Return (x, y) of the center of cell containing provided text 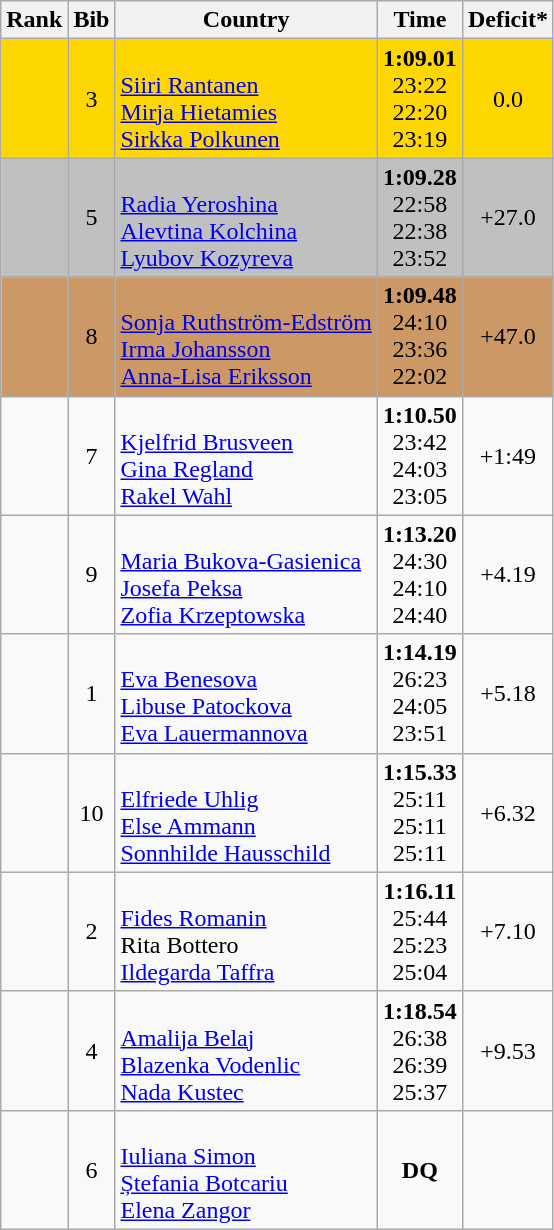
+9.53 (508, 1050)
+5.18 (508, 694)
Kjelfrid Brusveen Gina ReglandRakel Wahl (246, 456)
8 (92, 336)
+6.32 (508, 812)
5 (92, 218)
7 (92, 456)
Siiri Rantanen Mirja HietamiesSirkka Polkunen (246, 98)
Amalija Belaj Blazenka VodenlicNada Kustec (246, 1050)
+47.0 (508, 336)
+1:49 (508, 456)
1:18.5426:3826:3925:37 (420, 1050)
Iuliana Simon Ștefania BotcariuElena Zangor (246, 1170)
DQ (420, 1170)
1:16.1125:4425:2325:04 (420, 932)
Maria Bukova-Gasienica Josefa PeksaZofia Krzeptowska (246, 574)
10 (92, 812)
4 (92, 1050)
+7.10 (508, 932)
6 (92, 1170)
9 (92, 574)
1 (92, 694)
3 (92, 98)
Time (420, 20)
Rank (34, 20)
Deficit* (508, 20)
Country (246, 20)
1:09.4824:1023:3622:02 (420, 336)
Bib (92, 20)
Sonja Ruthström-Edström Irma JohanssonAnna-Lisa Eriksson (246, 336)
Elfriede Uhlig Else AmmannSonnhilde Hausschild (246, 812)
1:14.19 26:2324:0523:51 (420, 694)
1:15.3325:1125:1125:11 (420, 812)
Fides Romanin Rita BotteroIldegarda Taffra (246, 932)
+27.0 (508, 218)
2 (92, 932)
1:09.2822:5822:3823:52 (420, 218)
1:13.2024:3024:1024:40 (420, 574)
1:10.5023:4224:0323:05 (420, 456)
0.0 (508, 98)
Eva Benesova Libuse PatockovaEva Lauermannova (246, 694)
+4.19 (508, 574)
1:09.0123:2222:2023:19 (420, 98)
Radia Yeroshina Alevtina KolchinaLyubov Kozyreva (246, 218)
